Identify which cell holds the provided text, then report its (x, y) central coordinate. 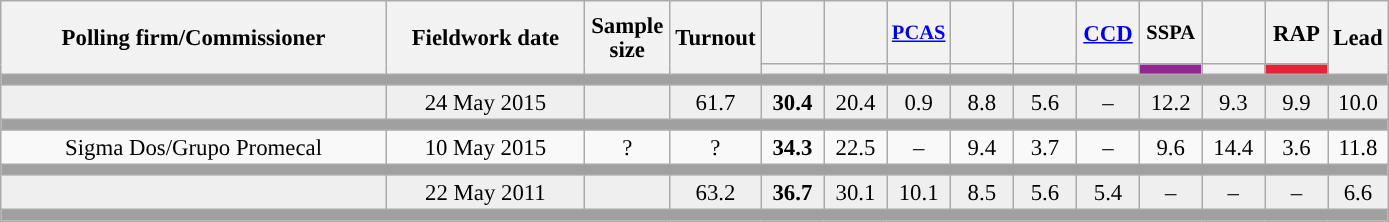
Polling firm/Commissioner (194, 38)
CCD (1108, 32)
5.4 (1108, 194)
9.9 (1296, 102)
34.3 (792, 148)
RAP (1296, 32)
20.4 (856, 102)
22.5 (856, 148)
10.1 (918, 194)
61.7 (716, 102)
24 May 2015 (485, 102)
8.5 (982, 194)
30.4 (792, 102)
Fieldwork date (485, 38)
0.9 (918, 102)
63.2 (716, 194)
Sample size (627, 38)
9.6 (1171, 148)
3.7 (1044, 148)
30.1 (856, 194)
6.6 (1358, 194)
10 May 2015 (485, 148)
22 May 2011 (485, 194)
12.2 (1171, 102)
9.4 (982, 148)
SSPA (1171, 32)
10.0 (1358, 102)
Sigma Dos/Grupo Promecal (194, 148)
Turnout (716, 38)
3.6 (1296, 148)
8.8 (982, 102)
PCAS (918, 32)
Lead (1358, 38)
11.8 (1358, 148)
14.4 (1234, 148)
9.3 (1234, 102)
36.7 (792, 194)
